Determine the [x, y] coordinate at the center of the cell enclosing the given text.  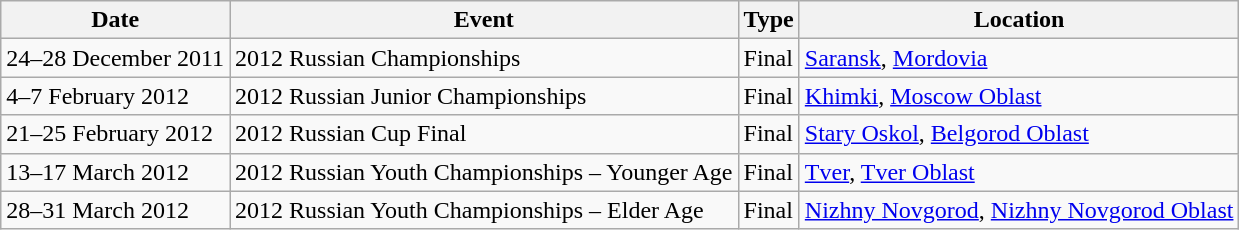
Type [768, 20]
2012 Russian Youth Championships – Younger Age [484, 172]
13–17 March 2012 [116, 172]
2012 Russian Cup Final [484, 134]
Date [116, 20]
2012 Russian Championships [484, 58]
Saransk, Mordovia [1019, 58]
24–28 December 2011 [116, 58]
Event [484, 20]
2012 Russian Youth Championships – Elder Age [484, 210]
Stary Oskol, Belgorod Oblast [1019, 134]
Nizhny Novgorod, Nizhny Novgorod Oblast [1019, 210]
28–31 March 2012 [116, 210]
21–25 February 2012 [116, 134]
Khimki, Moscow Oblast [1019, 96]
4–7 February 2012 [116, 96]
2012 Russian Junior Championships [484, 96]
Location [1019, 20]
Tver, Tver Oblast [1019, 172]
